Capture the cell that displays the provided text and extract its (x, y) central coordinate. 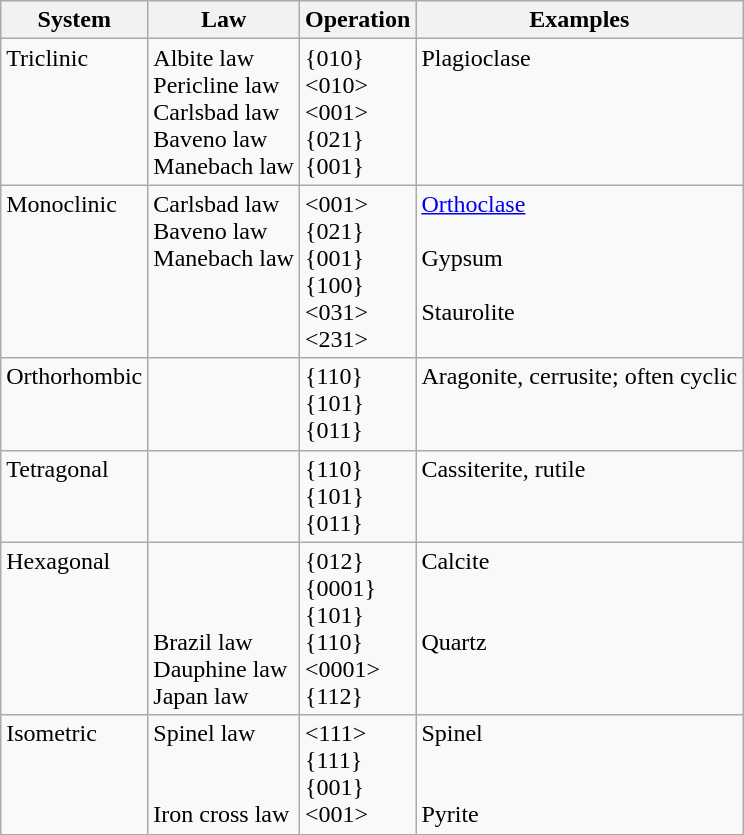
Law (224, 20)
Examples (580, 20)
Brazil lawDauphine lawJapan law (224, 628)
{012}{0001}{101}{110}<0001>{112} (357, 628)
Tetragonal (74, 496)
OrthoclaseGypsumStaurolite (580, 272)
Triclinic (74, 112)
Orthorhombic (74, 404)
Carlsbad lawBaveno lawManebach law (224, 272)
<001>{021}{001}{100}<031><231> (357, 272)
CalciteQuartz (580, 628)
Monoclinic (74, 272)
{110}{101}{011} (357, 496)
Operation (357, 20)
SpinelPyrite (580, 774)
Plagioclase (580, 112)
Aragonite, cerrusite; often cyclic (580, 404)
Isometric (74, 774)
System (74, 20)
Spinel lawIron cross law (224, 774)
<111>{111}{001}<001> (357, 774)
{010}<010><001>{021}{001} (357, 112)
{110}{101} {011} (357, 404)
Hexagonal (74, 628)
Albite law Pericline lawCarlsbad lawBaveno lawManebach law (224, 112)
Cassiterite, rutile (580, 496)
